Pinpoint the cell where the given text exists, returning its [X, Y] midpoint coordinate. 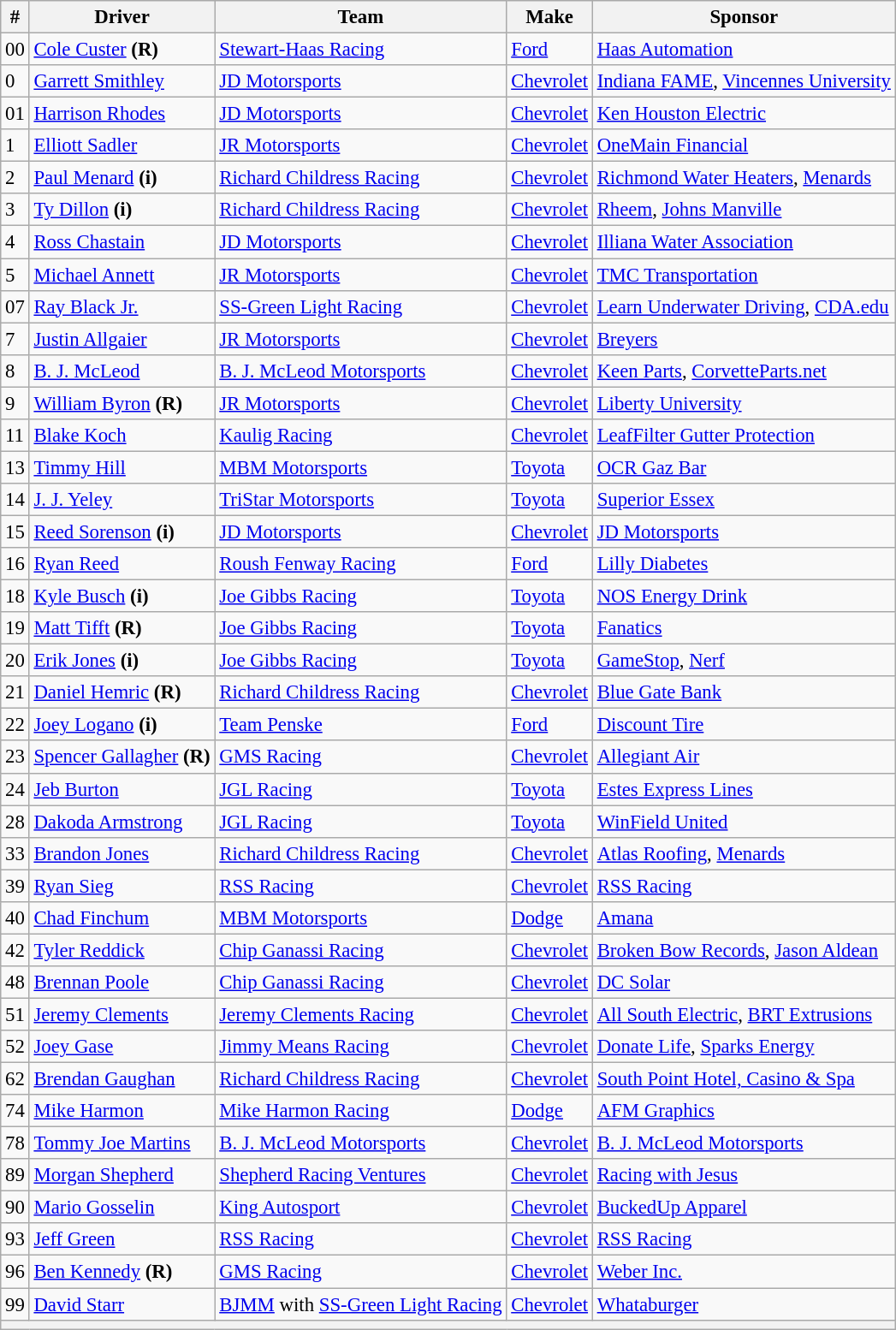
9 [15, 403]
Kyle Busch (i) [122, 597]
Stewart-Haas Racing [361, 50]
14 [15, 500]
3 [15, 210]
Ty Dillon (i) [122, 210]
Broken Bow Records, Jason Aldean [744, 950]
Fanatics [744, 628]
Illiana Water Association [744, 242]
Paul Menard (i) [122, 178]
# [15, 17]
7 [15, 339]
39 [15, 886]
Whataburger [744, 1304]
OneMain Financial [744, 145]
Roush Fenway Racing [361, 564]
Learn Underwater Driving, CDA.edu [744, 306]
Weber Inc. [744, 1272]
Erik Jones (i) [122, 661]
22 [15, 725]
Justin Allgaier [122, 339]
Spencer Gallagher (R) [122, 757]
Jeff Green [122, 1240]
Matt Tifft (R) [122, 628]
Kaulig Racing [361, 436]
TMC Transportation [744, 275]
Ben Kennedy (R) [122, 1272]
NOS Energy Drink [744, 597]
South Point Hotel, Casino & Spa [744, 1079]
Reed Sorenson (i) [122, 531]
DC Solar [744, 983]
Tommy Joe Martins [122, 1143]
40 [15, 918]
4 [15, 242]
Indiana FAME, Vincennes University [744, 81]
J. J. Yeley [122, 500]
Daniel Hemric (R) [122, 692]
Dakoda Armstrong [122, 822]
Keen Parts, CorvetteParts.net [744, 371]
78 [15, 1143]
B. J. McLeod [122, 371]
89 [15, 1175]
Harrison Rhodes [122, 114]
11 [15, 436]
Elliott Sadler [122, 145]
5 [15, 275]
0 [15, 81]
Tyler Reddick [122, 950]
Ryan Reed [122, 564]
Breyers [744, 339]
62 [15, 1079]
Brennan Poole [122, 983]
2 [15, 178]
Haas Automation [744, 50]
OCR Gaz Bar [744, 467]
Team Penske [361, 725]
Mike Harmon Racing [361, 1111]
Liberty University [744, 403]
GameStop, Nerf [744, 661]
LeafFilter Gutter Protection [744, 436]
Mike Harmon [122, 1111]
Blake Koch [122, 436]
Michael Annett [122, 275]
21 [15, 692]
Mario Gosselin [122, 1208]
Amana [744, 918]
Joey Gase [122, 1047]
Morgan Shepherd [122, 1175]
48 [15, 983]
Donate Life, Sparks Energy [744, 1047]
Ross Chastain [122, 242]
18 [15, 597]
Discount Tire [744, 725]
Brendan Gaughan [122, 1079]
90 [15, 1208]
13 [15, 467]
Jeremy Clements Racing [361, 1014]
Allegiant Air [744, 757]
Ken Houston Electric [744, 114]
Team [361, 17]
28 [15, 822]
Racing with Jesus [744, 1175]
00 [15, 50]
Jeremy Clements [122, 1014]
Sponsor [744, 17]
Lilly Diabetes [744, 564]
Chad Finchum [122, 918]
51 [15, 1014]
96 [15, 1272]
Shepherd Racing Ventures [361, 1175]
TriStar Motorsports [361, 500]
All South Electric, BRT Extrusions [744, 1014]
19 [15, 628]
AFM Graphics [744, 1111]
Blue Gate Bank [744, 692]
Estes Express Lines [744, 789]
23 [15, 757]
BJMM with SS-Green Light Racing [361, 1304]
42 [15, 950]
99 [15, 1304]
WinField United [744, 822]
Brandon Jones [122, 853]
Rheem, Johns Manville [744, 210]
Driver [122, 17]
74 [15, 1111]
01 [15, 114]
Atlas Roofing, Menards [744, 853]
07 [15, 306]
BuckedUp Apparel [744, 1208]
Make [549, 17]
16 [15, 564]
8 [15, 371]
David Starr [122, 1304]
20 [15, 661]
Jimmy Means Racing [361, 1047]
Cole Custer (R) [122, 50]
Superior Essex [744, 500]
93 [15, 1240]
24 [15, 789]
52 [15, 1047]
King Autosport [361, 1208]
1 [15, 145]
33 [15, 853]
Richmond Water Heaters, Menards [744, 178]
SS-Green Light Racing [361, 306]
Ryan Sieg [122, 886]
Jeb Burton [122, 789]
Ray Black Jr. [122, 306]
Garrett Smithley [122, 81]
Timmy Hill [122, 467]
William Byron (R) [122, 403]
15 [15, 531]
Joey Logano (i) [122, 725]
